Search for the cell housing the specified text and yield its [X, Y] center coordinate. 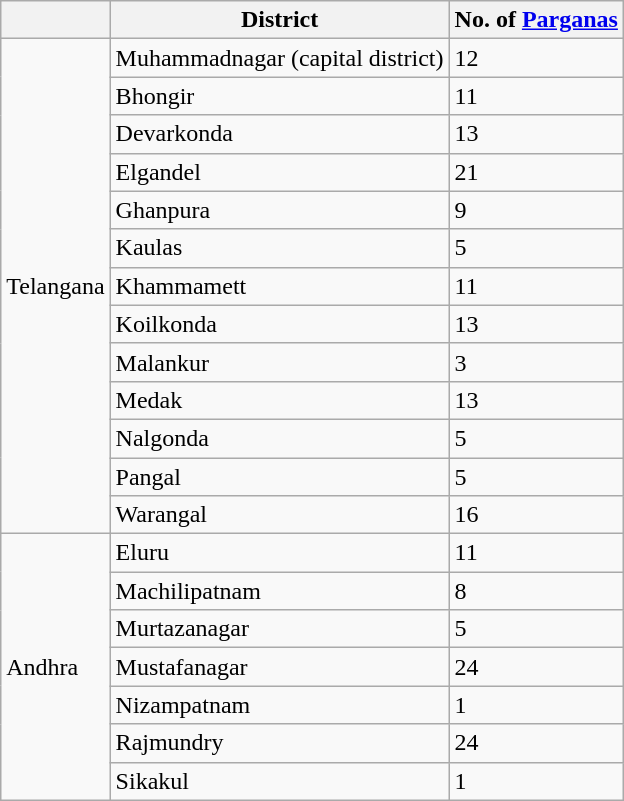
Muhammadnagar (capital district) [280, 58]
12 [536, 58]
Warangal [280, 515]
Pangal [280, 477]
Machilipatnam [280, 591]
Telangana [56, 286]
Mustafanagar [280, 667]
Bhongir [280, 96]
Medak [280, 400]
Nizampatnam [280, 705]
Nalgonda [280, 438]
Koilkonda [280, 324]
Sikakul [280, 781]
9 [536, 210]
16 [536, 515]
No. of Parganas [536, 20]
Elgandel [280, 172]
District [280, 20]
21 [536, 172]
Andhra [56, 667]
8 [536, 591]
Eluru [280, 553]
Devarkonda [280, 134]
Murtazanagar [280, 629]
3 [536, 362]
Rajmundry [280, 743]
Khammamett [280, 286]
Ghanpura [280, 210]
Malankur [280, 362]
Kaulas [280, 248]
